For the text-containing cell, return its midpoint in (x, y) coordinate format. 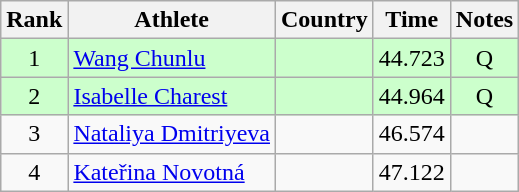
Time (412, 20)
Notes (484, 20)
2 (34, 96)
1 (34, 58)
Nataliya Dmitriyeva (172, 134)
44.723 (412, 58)
47.122 (412, 172)
44.964 (412, 96)
46.574 (412, 134)
Athlete (172, 20)
3 (34, 134)
Kateřina Novotná (172, 172)
4 (34, 172)
Isabelle Charest (172, 96)
Rank (34, 20)
Wang Chunlu (172, 58)
Country (325, 20)
